Return (X, Y) of the center of cell containing provided text 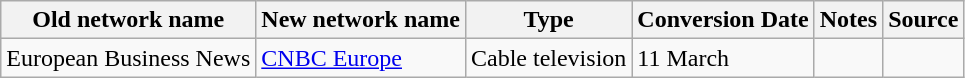
Type (548, 20)
CNBC Europe (361, 58)
Cable television (548, 58)
European Business News (128, 58)
Conversion Date (723, 20)
New network name (361, 20)
11 March (723, 58)
Notes (848, 20)
Source (924, 20)
Old network name (128, 20)
